Scan for the cell matching the given text and deliver its (x, y) coordinate at center. 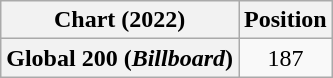
187 (285, 58)
Chart (2022) (120, 20)
Global 200 (Billboard) (120, 58)
Position (285, 20)
